For the text-containing cell, return its midpoint in [X, Y] coordinate format. 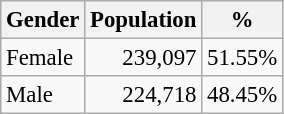
% [242, 20]
239,097 [144, 58]
Female [43, 58]
Gender [43, 20]
48.45% [242, 95]
Male [43, 95]
224,718 [144, 95]
51.55% [242, 58]
Population [144, 20]
